Pinpoint the cell where the given text exists, returning its [X, Y] midpoint coordinate. 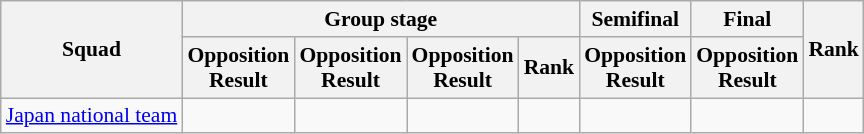
Squad [92, 50]
Group stage [380, 19]
Semifinal [635, 19]
Japan national team [92, 116]
Final [747, 19]
